Locate the cell with the specified text and output its (x, y) center coordinate. 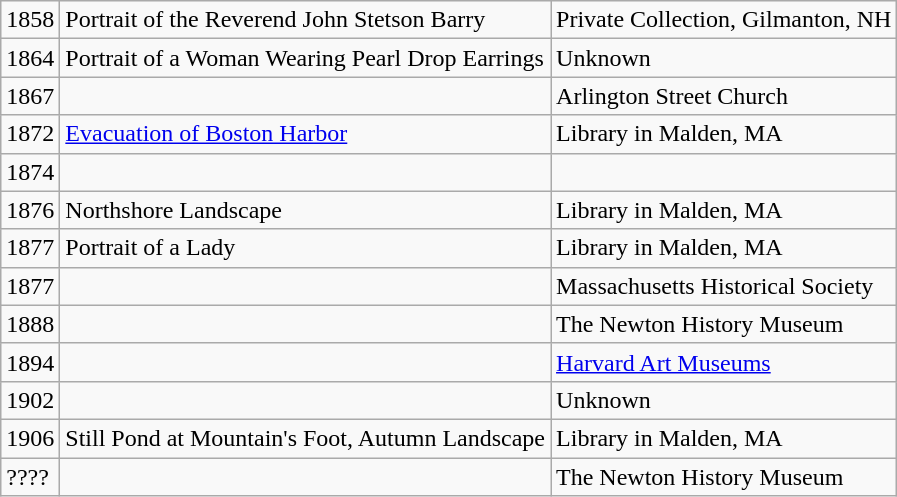
1894 (30, 362)
Portrait of a Lady (306, 248)
1888 (30, 324)
Still Pond at Mountain's Foot, Autumn Landscape (306, 438)
Private Collection, Gilmanton, NH (724, 20)
???? (30, 477)
1858 (30, 20)
1876 (30, 210)
Northshore Landscape (306, 210)
1867 (30, 96)
Portrait of the Reverend John Stetson Barry (306, 20)
1864 (30, 58)
Massachusetts Historical Society (724, 286)
Harvard Art Museums (724, 362)
1902 (30, 400)
1906 (30, 438)
Evacuation of Boston Harbor (306, 134)
1874 (30, 172)
1872 (30, 134)
Arlington Street Church (724, 96)
Portrait of a Woman Wearing Pearl Drop Earrings (306, 58)
